From the cell containing the given text, extract its center point as (X, Y) coordinate. 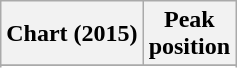
Chart (2015) (72, 34)
Peakposition (189, 34)
